Locate the cell with the specified text and output its (x, y) center coordinate. 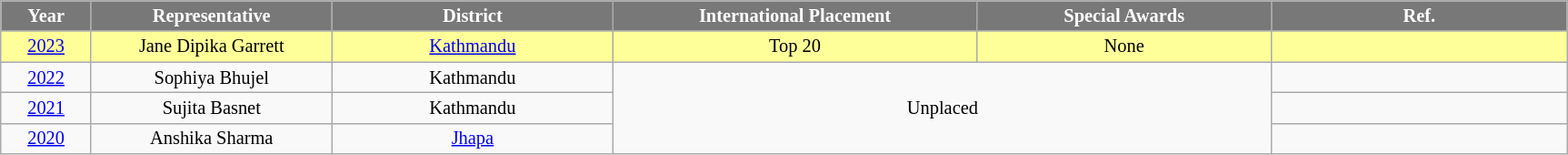
Jane Dipika Garrett (211, 46)
District (473, 15)
International Placement (795, 15)
Unplaced (943, 108)
Representative (211, 15)
Sujita Basnet (211, 108)
Jhapa (473, 139)
None (1124, 46)
Anshika Sharma (211, 139)
Special Awards (1124, 15)
Top 20 (795, 46)
Sophiya Bhujel (211, 77)
Ref. (1420, 15)
2022 (46, 77)
2021 (46, 108)
Year (46, 15)
2023 (46, 46)
2020 (46, 139)
